Search for the cell housing the specified text and yield its [X, Y] center coordinate. 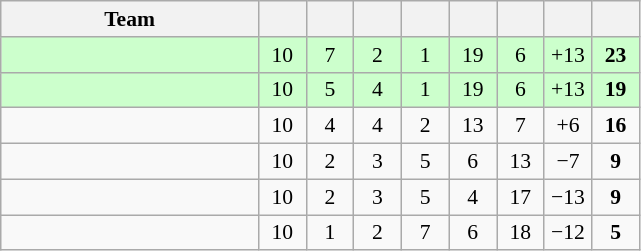
−13 [568, 197]
23 [616, 55]
−7 [568, 162]
−12 [568, 233]
17 [520, 197]
+6 [568, 126]
Team [130, 19]
16 [616, 126]
18 [520, 233]
